Provide the (X, Y) coordinate of the cell's center where the given text is located.  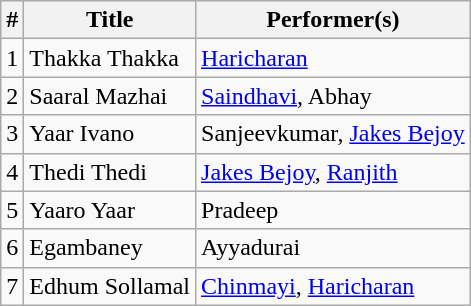
# (12, 20)
Edhum Sollamal (110, 286)
5 (12, 210)
Saaral Mazhai (110, 96)
Chinmayi, Haricharan (334, 286)
Jakes Bejoy, Ranjith (334, 172)
Haricharan (334, 58)
3 (12, 134)
Egambaney (110, 248)
2 (12, 96)
Saindhavi, Abhay (334, 96)
Sanjeevkumar, Jakes Bejoy (334, 134)
1 (12, 58)
Ayyadurai (334, 248)
4 (12, 172)
Thedi Thedi (110, 172)
Title (110, 20)
Performer(s) (334, 20)
Thakka Thakka (110, 58)
Pradeep (334, 210)
Yaaro Yaar (110, 210)
6 (12, 248)
Yaar Ivano (110, 134)
7 (12, 286)
